Determine the (X, Y) coordinate at the center of the cell enclosing the given text.  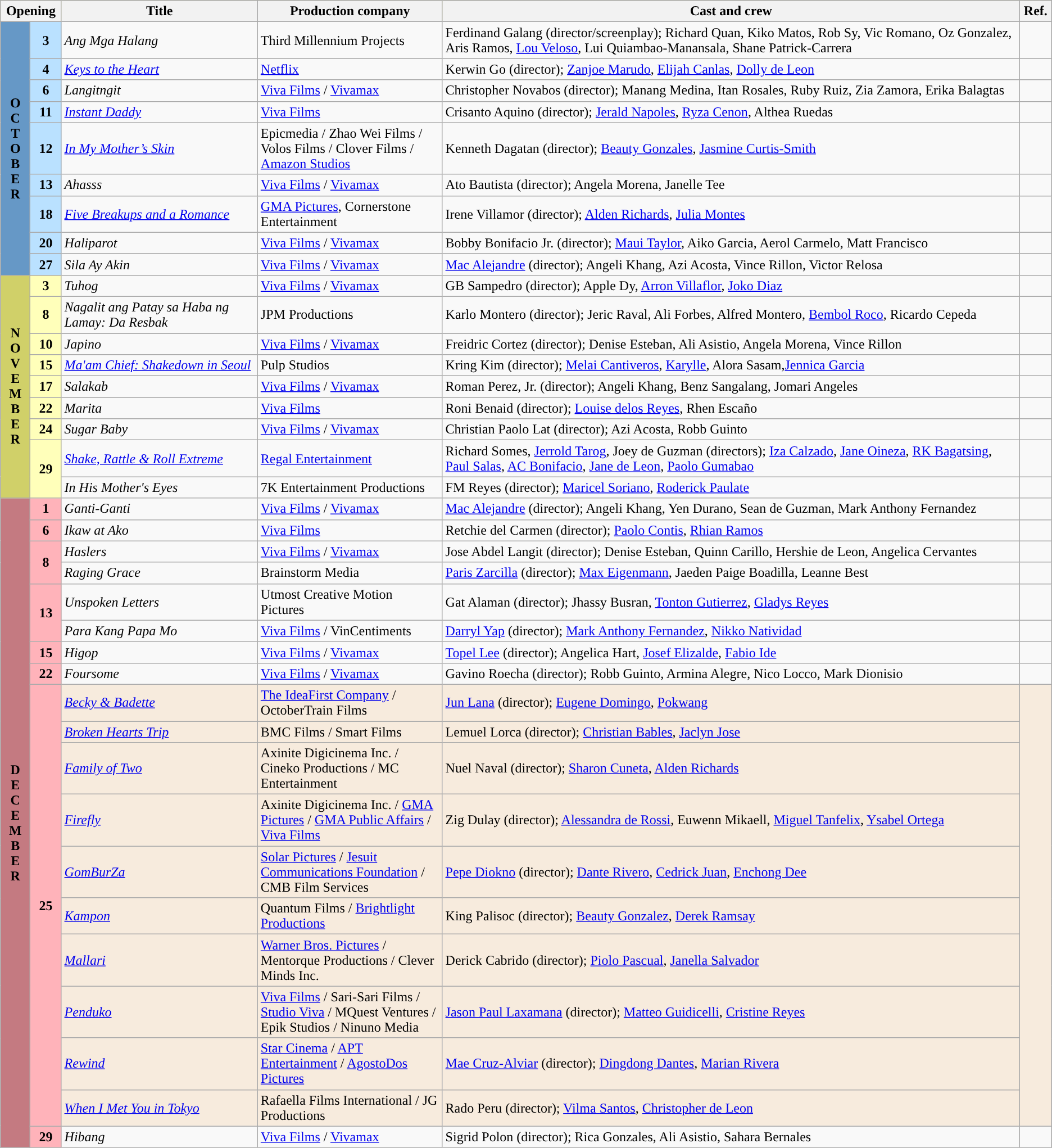
Cast and crew (731, 11)
Kring Kim (director); Melai Cantiveros, Karylle, Alora Sasam,Jennica Garcia (731, 365)
Langitngit (160, 91)
Rado Peru (director); Vilma Santos, Christopher de Leon (731, 1108)
GMA Pictures, Cornerstone Entertainment (350, 214)
Netflix (350, 69)
Regal Entertainment (350, 459)
Japino (160, 344)
24 (46, 430)
DECEMBER (16, 823)
Jose Abdel Langit (director); Denise Esteban, Quinn Carillo, Hershie de Leon, Angelica Cervantes (731, 552)
Nuel Naval (director); Sharon Cuneta, Alden Richards (731, 769)
In His Mother's Eyes (160, 487)
Raging Grace (160, 573)
Warner Bros. Pictures / Mentorque Productions / Clever Minds Inc. (350, 960)
Family of Two (160, 769)
Irene Villamor (director); Alden Richards, Julia Montes (731, 214)
Lemuel Lorca (director); Christian Bables, Jaclyn Jose (731, 731)
GomBurZa (160, 872)
7K Entertainment Productions (350, 487)
Five Breakups and a Romance (160, 214)
Shake, Rattle & Roll Extreme (160, 459)
Nagalit ang Patay sa Haba ng Lamay: Da Resbak (160, 315)
Instant Daddy (160, 112)
Sila Ay Akin (160, 264)
Viva Films / VinCentiments (350, 631)
Brainstorm Media (350, 573)
Topel Lee (director); Angelica Hart, Josef Elizalde, Fabio Ide (731, 652)
Axinite Digicinema Inc. / Cineko Productions / MC Entertainment (350, 769)
Salakab (160, 387)
NOVEMBER (16, 387)
Utmost Creative Motion Pictures (350, 602)
Mac Alejandre (director); Angeli Khang, Azi Acosta, Vince Rillon, Victor Relosa (731, 264)
Ato Bautista (director); Angela Morena, Janelle Tee (731, 185)
Becky & Badette (160, 703)
4 (46, 69)
Sigrid Polon (director); Rica Gonzales, Ali Asistio, Sahara Bernales (731, 1137)
Solar Pictures / Jesuit Communications Foundation / CMB Film Services (350, 872)
Mac Alejandre (director); Angeli Khang, Yen Durano, Sean de Guzman, Mark Anthony Fernandez (731, 509)
Kampon (160, 916)
Marita (160, 408)
25 (46, 905)
Rafaella Films International / JG Productions (350, 1108)
Pulp Studios (350, 365)
20 (46, 243)
Crisanto Aquino (director); Jerald Napoles, Ryza Cenon, Althea Ruedas (731, 112)
Higop (160, 652)
Axinite Digicinema Inc. / GMA Pictures / GMA Public Affairs / Viva Films (350, 820)
Sugar Baby (160, 430)
Kenneth Dagatan (director); Beauty Gonzales, Jasmine Curtis-Smith (731, 148)
King Palisoc (director); Beauty Gonzalez, Derek Ramsay (731, 916)
GB Sampedro (director); Apple Dy, Arron Villaflor, Joko Diaz (731, 286)
JPM Productions (350, 315)
Ahasss (160, 185)
Freidric Cortez (director); Denise Esteban, Ali Asistio, Angela Morena, Vince Rillon (731, 344)
Zig Dulay (director); Alessandra de Rossi, Euwenn Mikaell, Miguel Tanfelix, Ysabel Ortega (731, 820)
Jason Paul Laxamana (director); Matteo Guidicelli, Cristine Reyes (731, 1012)
Mallari (160, 960)
Foursome (160, 674)
Jun Lana (director); Eugene Domingo, Pokwang (731, 703)
Hibang (160, 1137)
12 (46, 148)
Ang Mga Halang (160, 40)
Retchie del Carmen (director); Paolo Contis, Rhian Ramos (731, 530)
Ref. (1035, 11)
Haslers (160, 552)
BMC Films / Smart Films (350, 731)
Tuhog (160, 286)
Roni Benaid (director); Louise delos Reyes, Rhen Escaño (731, 408)
Penduko (160, 1012)
Haliparot (160, 243)
OCTOBER (16, 148)
Derick Cabrido (director); Piolo Pascual, Janella Salvador (731, 960)
27 (46, 264)
FM Reyes (director); Maricel Soriano, Roderick Paulate (731, 487)
Darryl Yap (director); Mark Anthony Fernandez, Nikko Natividad (731, 631)
Rewind (160, 1064)
Karlo Montero (director); Jeric Raval, Ali Forbes, Alfred Montero, Bembol Roco, Ricardo Cepeda (731, 315)
Ma'am Chief: Shakedown in Seoul (160, 365)
Production company (350, 11)
Roman Perez, Jr. (director); Angeli Khang, Benz Sangalang, Jomari Angeles (731, 387)
Keys to the Heart (160, 69)
Third Millennium Projects (350, 40)
The IdeaFirst Company / OctoberTrain Films (350, 703)
Bobby Bonifacio Jr. (director); Maui Taylor, Aiko Garcia, Aerol Carmelo, Matt Francisco (731, 243)
Para Kang Papa Mo (160, 631)
Gavino Roecha (director); Robb Guinto, Armina Alegre, Nico Locco, Mark Dionisio (731, 674)
Opening (31, 11)
When I Met You in Tokyo (160, 1108)
Epicmedia / Zhao Wei Films / Volos Films / Clover Films / Amazon Studios (350, 148)
Broken Hearts Trip (160, 731)
Gat Alaman (director); Jhassy Busran, Tonton Gutierrez, Gladys Reyes (731, 602)
Kerwin Go (director); Zanjoe Marudo, Elijah Canlas, Dolly de Leon (731, 69)
Ikaw at Ako (160, 530)
11 (46, 112)
Christian Paolo Lat (director); Azi Acosta, Robb Guinto (731, 430)
Unspoken Letters (160, 602)
Firefly (160, 820)
Ganti-Ganti (160, 509)
Mae Cruz-Alviar (director); Dingdong Dantes, Marian Rivera (731, 1064)
In My Mother’s Skin (160, 148)
Paris Zarcilla (director); Max Eigenmann, Jaeden Paige Boadilla, Leanne Best (731, 573)
Quantum Films / Brightlight Productions (350, 916)
Pepe Diokno (director); Dante Rivero, Cedrick Juan, Enchong Dee (731, 872)
Star Cinema / APT Entertainment / AgostoDos Pictures (350, 1064)
Title (160, 11)
18 (46, 214)
1 (46, 509)
10 (46, 344)
Christopher Novabos (director); Manang Medina, Itan Rosales, Ruby Ruiz, Zia Zamora, Erika Balagtas (731, 91)
Viva Films / Sari-Sari Films / Studio Viva / MQuest Ventures / Epik Studios / Ninuno Media (350, 1012)
17 (46, 387)
